Scan for the cell matching the given text and deliver its (X, Y) coordinate at center. 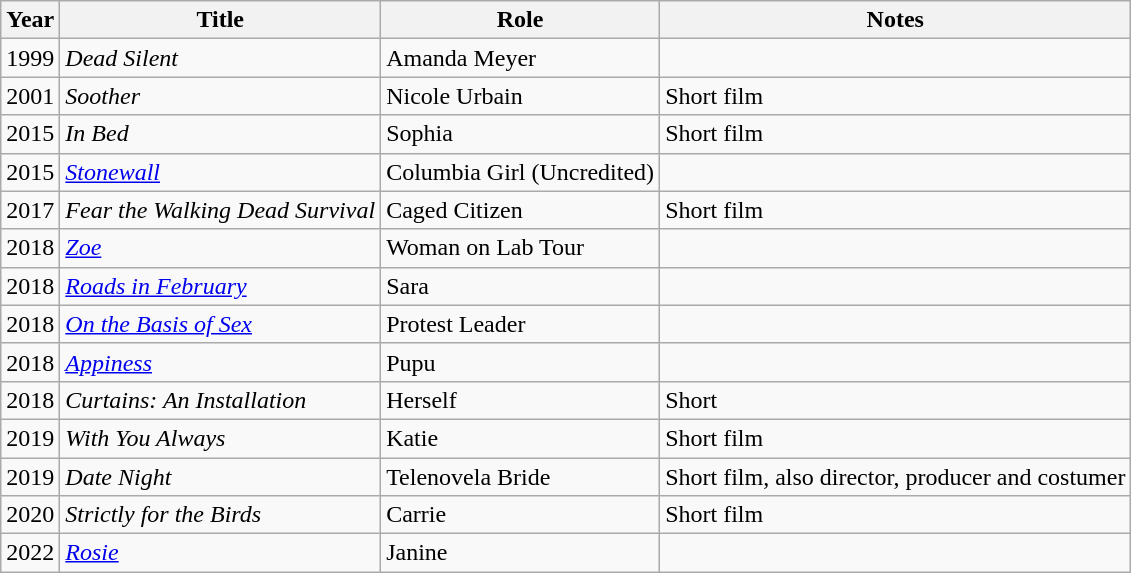
With You Always (220, 438)
Sara (520, 286)
Role (520, 20)
Short (896, 400)
Nicole Urbain (520, 96)
Pupu (520, 362)
Herself (520, 400)
In Bed (220, 134)
Strictly for the Birds (220, 515)
2017 (30, 210)
Roads in February (220, 286)
Title (220, 20)
Fear the Walking Dead Survival (220, 210)
Stonewall (220, 172)
2022 (30, 553)
2001 (30, 96)
Short film, also director, producer and costumer (896, 477)
Katie (520, 438)
Columbia Girl (Uncredited) (520, 172)
Janine (520, 553)
Zoe (220, 248)
Year (30, 20)
1999 (30, 58)
Notes (896, 20)
Dead Silent (220, 58)
Soother (220, 96)
2020 (30, 515)
Telenovela Bride (520, 477)
Appiness (220, 362)
Curtains: An Installation (220, 400)
Amanda Meyer (520, 58)
On the Basis of Sex (220, 324)
Rosie (220, 553)
Woman on Lab Tour (520, 248)
Carrie (520, 515)
Caged Citizen (520, 210)
Sophia (520, 134)
Date Night (220, 477)
Protest Leader (520, 324)
